Return [X, Y] of the center of cell containing provided text 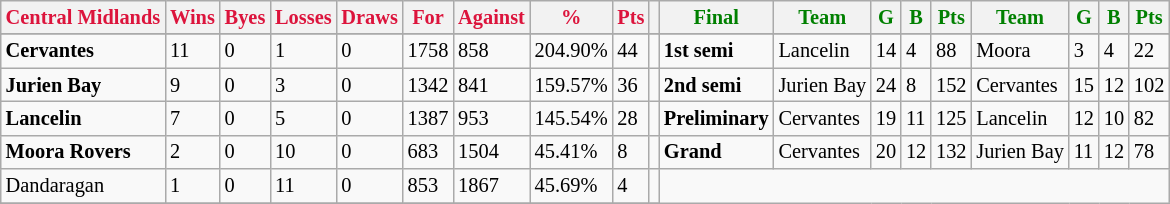
1st semi [716, 51]
204.90% [572, 51]
Losses [303, 17]
36 [630, 85]
102 [1149, 85]
Wins [192, 17]
5 [303, 118]
19 [886, 118]
Byes [245, 17]
858 [492, 51]
For [428, 17]
Final [716, 17]
78 [1149, 152]
2 [192, 152]
9 [192, 85]
853 [428, 186]
125 [951, 118]
82 [1149, 118]
Preliminary [716, 118]
2nd semi [716, 85]
Against [492, 17]
88 [951, 51]
841 [492, 85]
20 [886, 152]
1504 [492, 152]
Dandaragan [83, 186]
15 [1084, 85]
145.54% [572, 118]
Grand [716, 152]
683 [428, 152]
7 [192, 118]
22 [1149, 51]
159.57% [572, 85]
152 [951, 85]
1342 [428, 85]
Moora Rovers [83, 152]
1867 [492, 186]
% [572, 17]
Moora [1020, 51]
45.69% [572, 186]
28 [630, 118]
1758 [428, 51]
45.41% [572, 152]
132 [951, 152]
953 [492, 118]
14 [886, 51]
Draws [369, 17]
44 [630, 51]
24 [886, 85]
Central Midlands [83, 17]
1387 [428, 118]
